Determine the [x, y] coordinate at the center of the cell enclosing the given text.  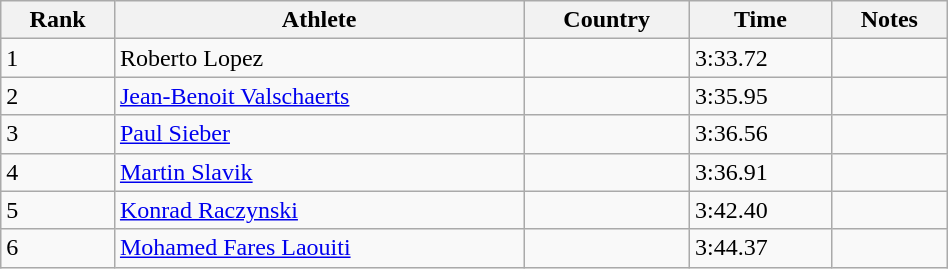
Mohamed Fares Laouiti [318, 248]
Athlete [318, 20]
Konrad Raczynski [318, 210]
Country [607, 20]
6 [58, 248]
Paul Sieber [318, 134]
Rank [58, 20]
3:35.95 [760, 96]
3:42.40 [760, 210]
3:36.91 [760, 172]
3:44.37 [760, 248]
3:33.72 [760, 58]
Time [760, 20]
3 [58, 134]
1 [58, 58]
Notes [889, 20]
Martin Slavik [318, 172]
Jean-Benoit Valschaerts [318, 96]
5 [58, 210]
4 [58, 172]
3:36.56 [760, 134]
2 [58, 96]
Roberto Lopez [318, 58]
